Identify which cell holds the provided text, then report its (X, Y) central coordinate. 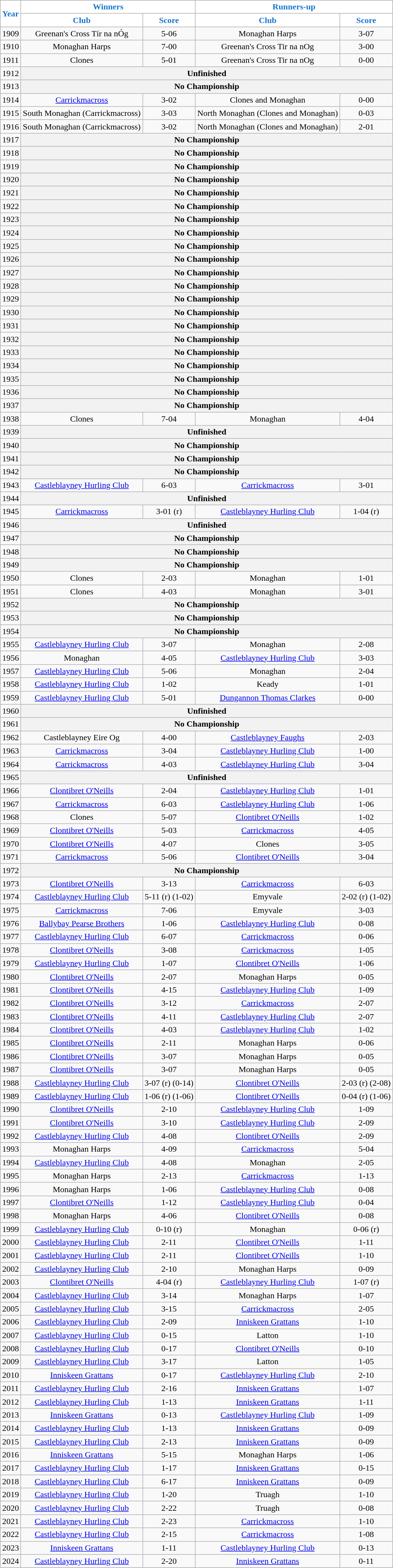
2015 (10, 1442)
2024 (10, 1561)
3-15 (169, 1309)
1919 (10, 166)
1950 (10, 578)
2022 (10, 1534)
1975 (10, 910)
1960 (10, 711)
1928 (10, 286)
1922 (10, 206)
Dungannon Thomas Clarkes (268, 698)
0-03 (366, 113)
1961 (10, 724)
1956 (10, 658)
2-16 (169, 1388)
1998 (10, 1216)
7-00 (169, 47)
1974 (10, 897)
0-04 (r) (1-06) (366, 1096)
2017 (10, 1468)
2-23 (169, 1521)
1994 (10, 1162)
2-20 (169, 1561)
1940 (10, 445)
1945 (10, 512)
1963 (10, 751)
1987 (10, 1070)
1968 (10, 817)
1984 (10, 1030)
1976 (10, 923)
2003 (10, 1282)
0-11 (366, 1561)
4-07 (169, 844)
2001 (10, 1256)
1930 (10, 312)
3-01 (r) (169, 512)
1-04 (r) (366, 512)
1969 (10, 831)
1916 (10, 126)
4-04 (366, 419)
1967 (10, 804)
1936 (10, 392)
1955 (10, 645)
2-02 (r) (1-02) (366, 897)
2016 (10, 1455)
Castleblayney Faughs (268, 737)
0-10 (366, 1348)
1910 (10, 47)
2012 (10, 1402)
1999 (10, 1229)
1980 (10, 976)
3-17 (169, 1362)
2010 (10, 1375)
3-13 (169, 884)
2007 (10, 1335)
2021 (10, 1521)
4-09 (169, 1149)
1985 (10, 1043)
1943 (10, 485)
5-15 (169, 1455)
1979 (10, 963)
1983 (10, 1017)
1964 (10, 764)
1959 (10, 698)
1-06 (r) (1-06) (169, 1096)
1921 (10, 193)
1992 (10, 1136)
1931 (10, 326)
1925 (10, 246)
4-06 (169, 1216)
1953 (10, 618)
4-04 (r) (169, 1282)
5-11 (r) (1-02) (169, 897)
7-04 (169, 419)
1918 (10, 153)
2013 (10, 1415)
1932 (10, 339)
1914 (10, 100)
3-12 (169, 1003)
1958 (10, 684)
1924 (10, 233)
Clones and Monaghan (268, 100)
2011 (10, 1388)
2-03 (r) (2-08) (366, 1083)
2023 (10, 1548)
3-05 (366, 844)
1-17 (169, 1468)
1927 (10, 273)
2018 (10, 1481)
1981 (10, 990)
2020 (10, 1508)
1949 (10, 565)
3-08 (169, 950)
2008 (10, 1348)
5-04 (366, 1149)
2002 (10, 1269)
Year (10, 14)
1911 (10, 60)
2005 (10, 1309)
Runners-up (294, 7)
1-07 (r) (366, 1282)
1997 (10, 1202)
1991 (10, 1123)
1947 (10, 538)
1909 (10, 34)
1946 (10, 525)
1993 (10, 1149)
1-12 (169, 1202)
1962 (10, 737)
2014 (10, 1428)
1941 (10, 459)
1923 (10, 220)
1996 (10, 1189)
0-06 (r) (366, 1229)
1935 (10, 379)
2009 (10, 1362)
1972 (10, 870)
1944 (10, 498)
Winners (108, 7)
1995 (10, 1176)
2000 (10, 1242)
1973 (10, 884)
1929 (10, 299)
0-04 (366, 1202)
1948 (10, 551)
1988 (10, 1083)
1970 (10, 844)
1954 (10, 631)
Greenan's Cross Tír na nÓg (82, 34)
2-15 (169, 1534)
4-00 (169, 737)
1971 (10, 857)
6-17 (169, 1481)
1937 (10, 406)
1952 (10, 605)
1934 (10, 365)
1977 (10, 937)
3-14 (169, 1295)
1926 (10, 259)
4-15 (169, 990)
1978 (10, 950)
1-00 (366, 751)
1920 (10, 180)
Keady (268, 684)
2-08 (366, 645)
1942 (10, 472)
Ballybay Pearse Brothers (82, 923)
7-06 (169, 910)
5-03 (169, 831)
1-08 (366, 1534)
1982 (10, 1003)
1951 (10, 592)
0-10 (r) (169, 1229)
1913 (10, 87)
2-01 (366, 126)
1986 (10, 1056)
1965 (10, 777)
1939 (10, 432)
1915 (10, 113)
Castleblayney Eire Og (82, 737)
1912 (10, 73)
3-00 (366, 47)
6-07 (169, 937)
5-07 (169, 817)
1989 (10, 1096)
4-11 (169, 1017)
2-22 (169, 1508)
1990 (10, 1109)
1917 (10, 140)
3-07 (r) (0-14) (169, 1083)
1957 (10, 671)
1966 (10, 790)
1933 (10, 352)
2019 (10, 1495)
1-20 (169, 1495)
1938 (10, 419)
3-10 (169, 1123)
2006 (10, 1322)
2004 (10, 1295)
